Extract the [X, Y] coordinate from the center of the cell holding the provided text.  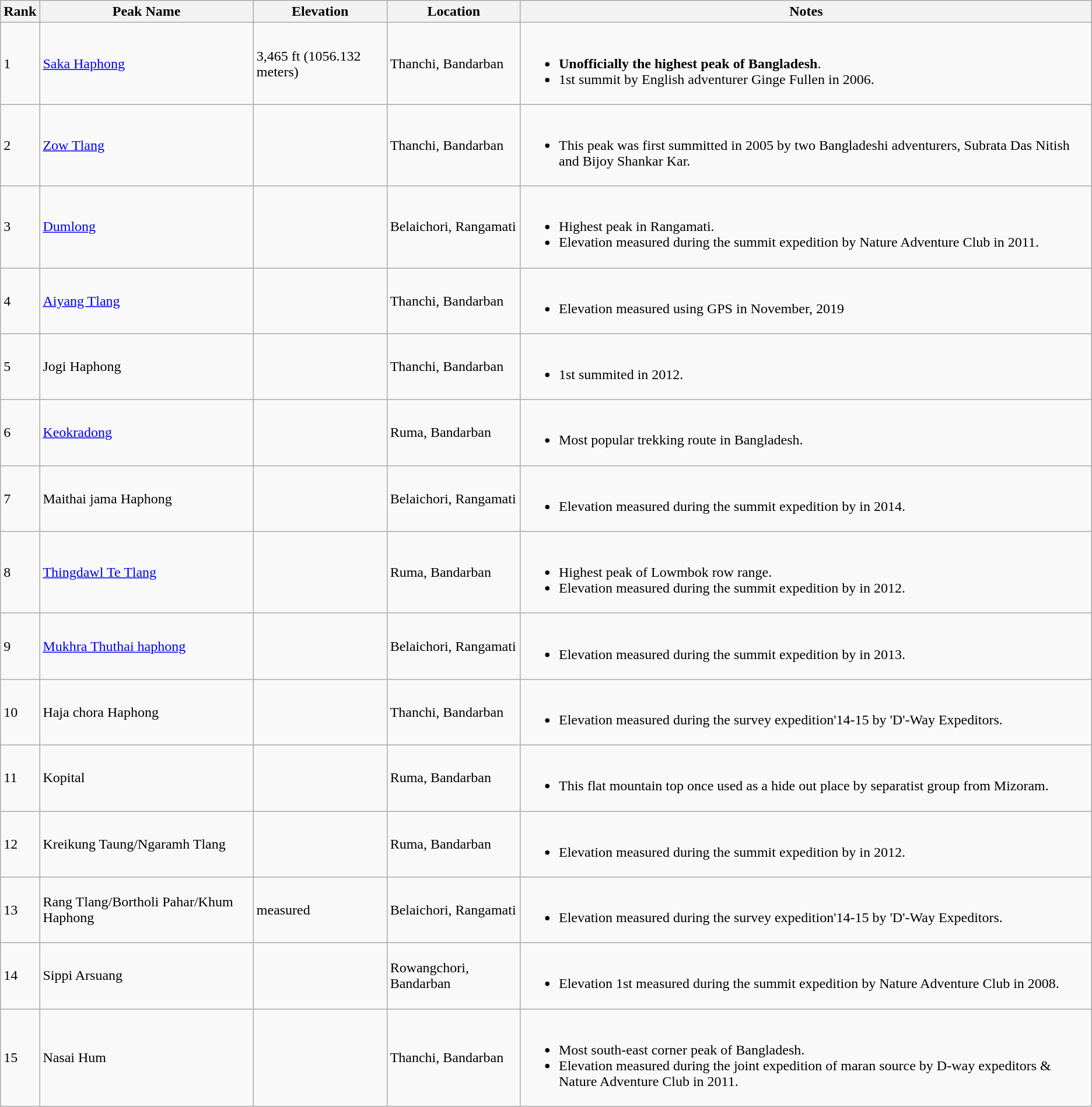
Jogi Haphong [146, 366]
Rank [20, 12]
13 [20, 910]
11 [20, 778]
Elevation measured using GPS in November, 2019 [806, 301]
2 [20, 145]
Nasai Hum [146, 1058]
12 [20, 843]
Sippi Arsuang [146, 976]
Kreikung Taung/Ngaramh Tlang [146, 843]
Dumlong [146, 227]
Kopital [146, 778]
Thingdawl Te Tlang [146, 572]
1st summited in 2012. [806, 366]
3,465 ft (1056.132 meters) [320, 64]
6 [20, 433]
Rang Tlang/Bortholi Pahar/Khum Haphong [146, 910]
9 [20, 646]
Location [454, 12]
3 [20, 227]
5 [20, 366]
14 [20, 976]
Elevation measured during the summit expedition by in 2014. [806, 498]
7 [20, 498]
Maithai jama Haphong [146, 498]
Elevation measured during the summit expedition by in 2012. [806, 843]
4 [20, 301]
Highest peak of Lowmbok row range.Elevation measured during the summit expedition by in 2012. [806, 572]
Notes [806, 12]
Mukhra Thuthai haphong [146, 646]
measured [320, 910]
8 [20, 572]
Highest peak in Rangamati.Elevation measured during the summit expedition by Nature Adventure Club in 2011. [806, 227]
Aiyang Tlang [146, 301]
Keokradong [146, 433]
This flat mountain top once used as a hide out place by separatist group from Mizoram. [806, 778]
Saka Haphong [146, 64]
Zow Tlang [146, 145]
Haja chora Haphong [146, 712]
Elevation [320, 12]
Elevation measured during the summit expedition by in 2013. [806, 646]
1 [20, 64]
Most popular trekking route in Bangladesh. [806, 433]
Unofficially the highest peak of Bangladesh.1st summit by English adventurer Ginge Fullen in 2006. [806, 64]
Rowangchori, Bandarban [454, 976]
Peak Name [146, 12]
This peak was first summitted in 2005 by two Bangladeshi adventurers, Subrata Das Nitish and Bijoy Shankar Kar. [806, 145]
15 [20, 1058]
Elevation 1st measured during the summit expedition by Nature Adventure Club in 2008. [806, 976]
10 [20, 712]
